Capture the cell that displays the provided text and extract its [x, y] central coordinate. 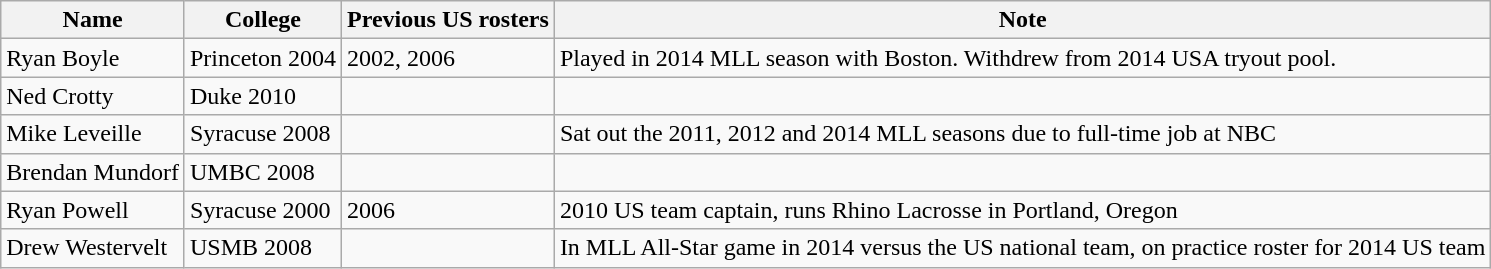
Syracuse 2008 [262, 134]
2006 [448, 210]
Played in 2014 MLL season with Boston. Withdrew from 2014 USA tryout pool. [1022, 58]
UMBC 2008 [262, 172]
Mike Leveille [93, 134]
Ryan Boyle [93, 58]
USMB 2008 [262, 248]
In MLL All-Star game in 2014 versus the US national team, on practice roster for 2014 US team [1022, 248]
Ryan Powell [93, 210]
Duke 2010 [262, 96]
Syracuse 2000 [262, 210]
Drew Westervelt [93, 248]
Princeton 2004 [262, 58]
Previous US rosters [448, 20]
2002, 2006 [448, 58]
Note [1022, 20]
Brendan Mundorf [93, 172]
Ned Crotty [93, 96]
2010 US team captain, runs Rhino Lacrosse in Portland, Oregon [1022, 210]
Name [93, 20]
College [262, 20]
Sat out the 2011, 2012 and 2014 MLL seasons due to full-time job at NBC [1022, 134]
